Return (x, y) of the center of cell containing provided text 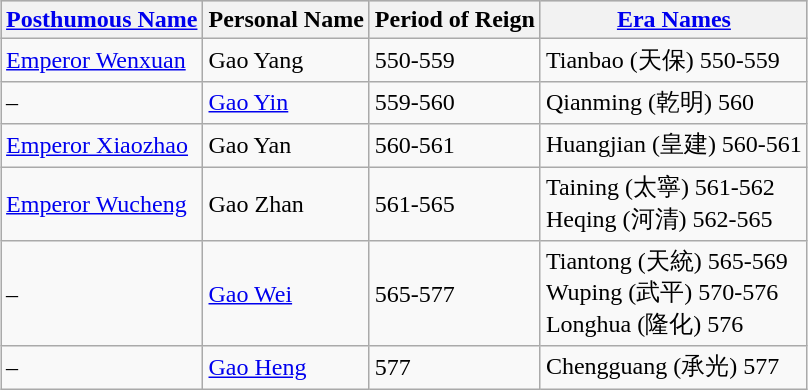
Gao Zhan (286, 203)
Gao Yang (286, 60)
Emperor Xiaozhao (102, 146)
Huangjian (皇建) 560-561 (674, 146)
Tiantong (天統) 565-569Wuping (武平) 570-576Longhua (隆化) 576 (674, 294)
Tianbao (天保) 550-559 (674, 60)
577 (454, 368)
Personal Name (286, 20)
Gao Yin (286, 102)
Era Names (674, 20)
Qianming (乾明) 560 (674, 102)
Taining (太寧) 561-562Heqing (河清) 562-565 (674, 203)
Emperor Wucheng (102, 203)
Gao Heng (286, 368)
550-559 (454, 60)
Gao Yan (286, 146)
559-560 (454, 102)
Posthumous Name (102, 20)
565-577 (454, 294)
Emperor Wenxuan (102, 60)
Period of Reign (454, 20)
Gao Wei (286, 294)
560-561 (454, 146)
561-565 (454, 203)
Chengguang (承光) 577 (674, 368)
